Scan for the cell matching the given text and deliver its (X, Y) coordinate at center. 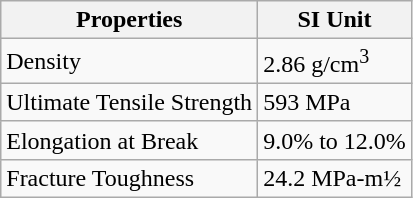
9.0% to 12.0% (335, 140)
2.86 g/cm3 (335, 62)
Density (130, 62)
SI Unit (335, 20)
24.2 MPa-m½ (335, 178)
Ultimate Tensile Strength (130, 102)
Elongation at Break (130, 140)
593 MPa (335, 102)
Fracture Toughness (130, 178)
Properties (130, 20)
